Return the (X, Y) coordinate for the center point of the cell that contains the specified text.  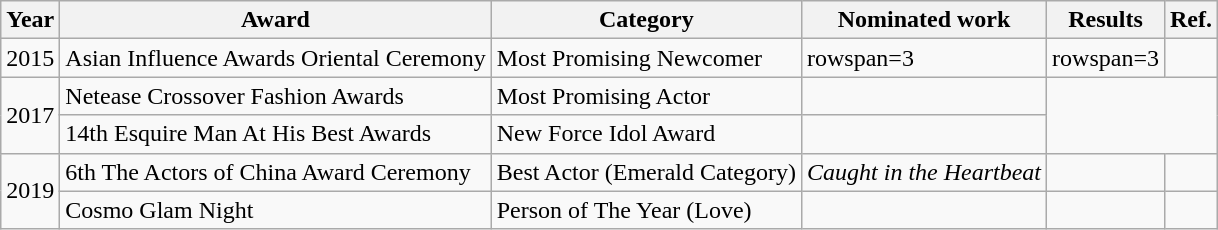
Most Promising Actor (646, 96)
14th Esquire Man At His Best Awards (276, 134)
Cosmo Glam Night (276, 210)
Best Actor (Emerald Category) (646, 172)
Award (276, 20)
Asian Influence Awards Oriental Ceremony (276, 58)
New Force Idol Award (646, 134)
Category (646, 20)
Netease Crossover Fashion Awards (276, 96)
Most Promising Newcomer (646, 58)
Results (1106, 20)
2015 (30, 58)
Person of The Year (Love) (646, 210)
Caught in the Heartbeat (924, 172)
2019 (30, 191)
Year (30, 20)
6th The Actors of China Award Ceremony (276, 172)
2017 (30, 115)
Nominated work (924, 20)
Ref. (1190, 20)
